Find where the given text appears and provide that cell's center as (X, Y) coordinate. 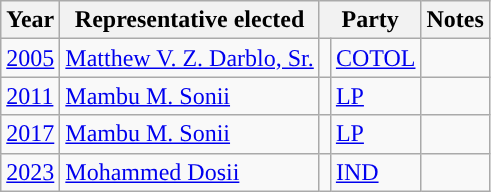
Mohammed Dosii (190, 172)
Representative elected (190, 20)
Notes (455, 20)
Year (30, 20)
2017 (30, 134)
2011 (30, 96)
2023 (30, 172)
IND (376, 172)
2005 (30, 58)
Party (370, 20)
Matthew V. Z. Darblo, Sr. (190, 58)
COTOL (376, 58)
